Scan for the cell matching the given text and deliver its [X, Y] coordinate at center. 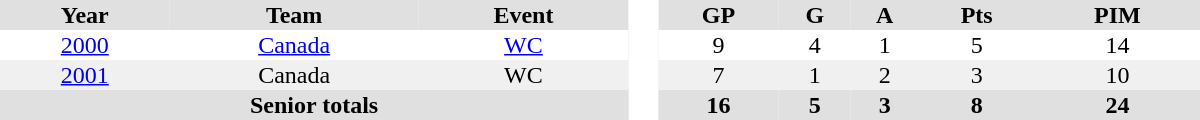
Senior totals [314, 105]
PIM [1118, 15]
Year [85, 15]
24 [1118, 105]
G [815, 15]
Team [294, 15]
2001 [85, 75]
9 [718, 45]
GP [718, 15]
14 [1118, 45]
2000 [85, 45]
Pts [976, 15]
4 [815, 45]
2 [885, 75]
7 [718, 75]
8 [976, 105]
Event [524, 15]
A [885, 15]
16 [718, 105]
10 [1118, 75]
